For the text-containing cell, return its midpoint in (x, y) coordinate format. 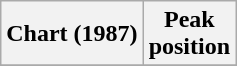
Peakposition (189, 34)
Chart (1987) (72, 34)
